Provide the (X, Y) coordinate of the cell's center where the given text is located.  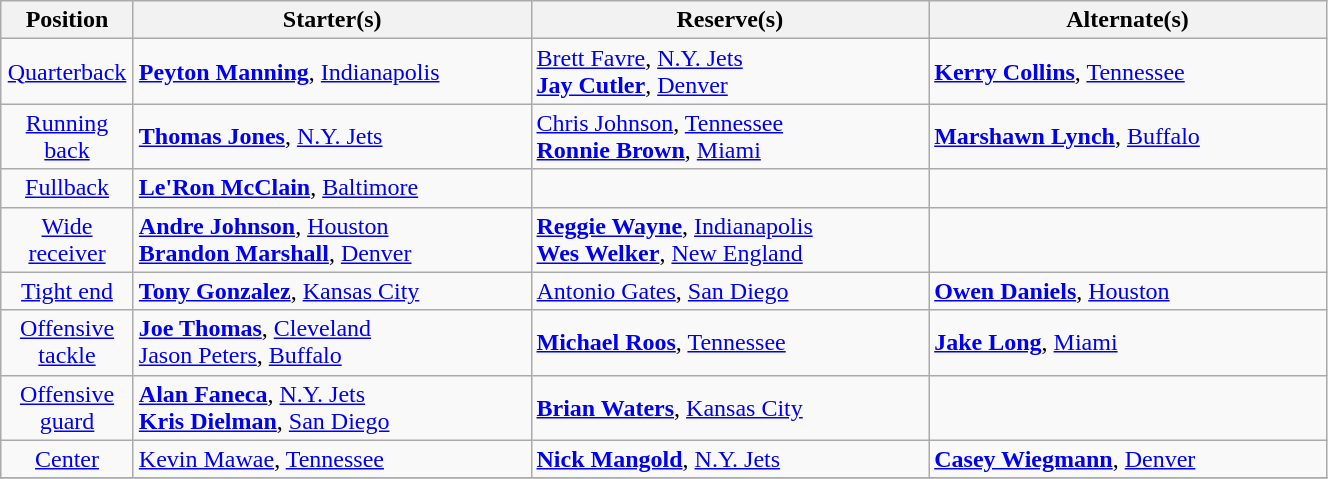
Reggie Wayne, Indianapolis Wes Welker, New England (730, 240)
Tight end (68, 291)
Kerry Collins, Tennessee (1128, 72)
Offensive tackle (68, 342)
Brian Waters, Kansas City (730, 408)
Tony Gonzalez, Kansas City (332, 291)
Reserve(s) (730, 20)
Wide receiver (68, 240)
Alan Faneca, N.Y. Jets Kris Dielman, San Diego (332, 408)
Owen Daniels, Houston (1128, 291)
Kevin Mawae, Tennessee (332, 459)
Marshawn Lynch, Buffalo (1128, 136)
Jake Long, Miami (1128, 342)
Thomas Jones, N.Y. Jets (332, 136)
Andre Johnson, Houston Brandon Marshall, Denver (332, 240)
Michael Roos, Tennessee (730, 342)
Casey Wiegmann, Denver (1128, 459)
Fullback (68, 188)
Chris Johnson, Tennessee Ronnie Brown, Miami (730, 136)
Running back (68, 136)
Le'Ron McClain, Baltimore (332, 188)
Brett Favre, N.Y. Jets Jay Cutler, Denver (730, 72)
Offensive guard (68, 408)
Peyton Manning, Indianapolis (332, 72)
Joe Thomas, Cleveland Jason Peters, Buffalo (332, 342)
Alternate(s) (1128, 20)
Antonio Gates, San Diego (730, 291)
Starter(s) (332, 20)
Position (68, 20)
Nick Mangold, N.Y. Jets (730, 459)
Center (68, 459)
Quarterback (68, 72)
